From the cell containing the given text, extract its center point as [X, Y] coordinate. 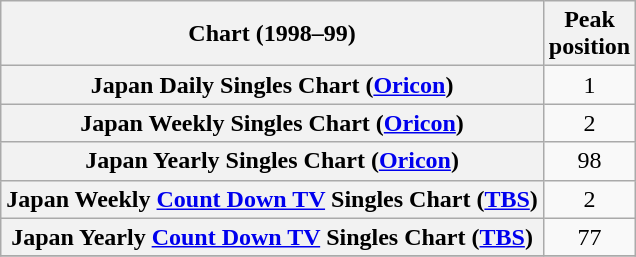
98 [589, 161]
Japan Yearly Singles Chart (Oricon) [272, 161]
Peakposition [589, 34]
Chart (1998–99) [272, 34]
Japan Weekly Singles Chart (Oricon) [272, 123]
1 [589, 85]
Japan Yearly Count Down TV Singles Chart (TBS) [272, 237]
Japan Weekly Count Down TV Singles Chart (TBS) [272, 199]
Japan Daily Singles Chart (Oricon) [272, 85]
77 [589, 237]
